Extract the (X, Y) coordinate from the center of the cell holding the provided text.  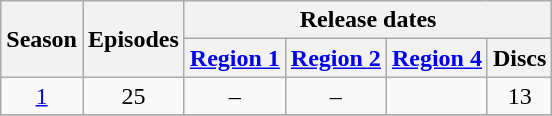
Region 1 (234, 58)
25 (133, 96)
Region 4 (436, 58)
Discs (519, 58)
Region 2 (336, 58)
1 (42, 96)
13 (519, 96)
Episodes (133, 39)
Release dates (368, 20)
Season (42, 39)
